Identify which cell holds the provided text, then report its [X, Y] central coordinate. 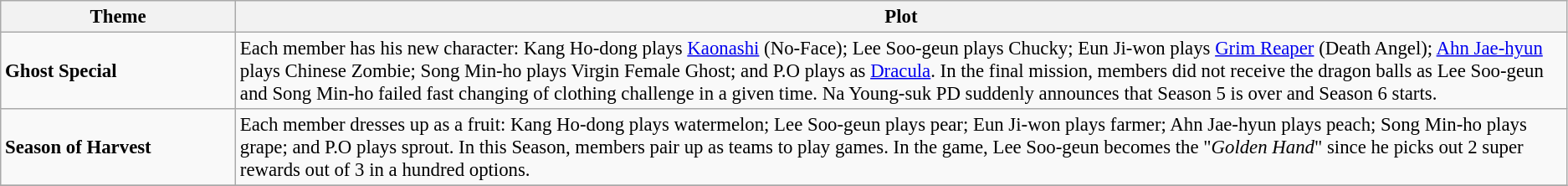
Ghost Special [119, 71]
Plot [902, 17]
Season of Harvest [119, 147]
Theme [119, 17]
